Output the (x, y) coordinate of the center of the cell containing the given text.  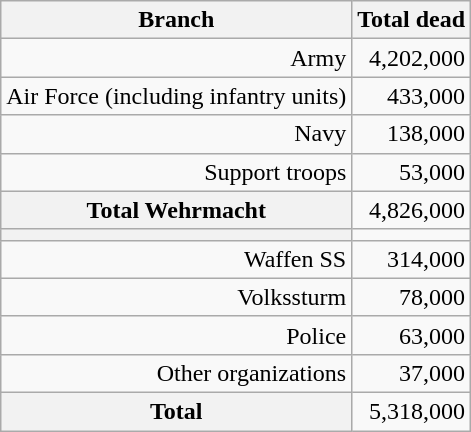
Navy (176, 134)
5,318,000 (412, 411)
Other organizations (176, 373)
53,000 (412, 172)
63,000 (412, 335)
Branch (176, 20)
Total Wehrmacht (176, 210)
Total (176, 411)
4,202,000 (412, 58)
78,000 (412, 297)
433,000 (412, 96)
4,826,000 (412, 210)
Army (176, 58)
Waffen SS (176, 259)
Air Force (including infantry units) (176, 96)
314,000 (412, 259)
37,000 (412, 373)
Police (176, 335)
Support troops (176, 172)
138,000 (412, 134)
Volkssturm (176, 297)
Total dead (412, 20)
